Determine the [X, Y] coordinate at the center of the cell enclosing the given text.  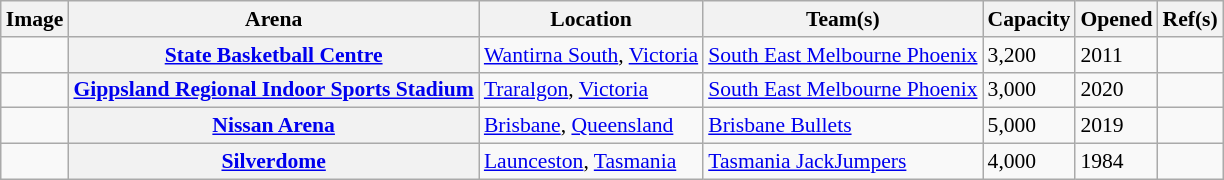
1984 [1116, 162]
State Basketball Centre [273, 55]
Image [35, 19]
3,000 [1030, 90]
Launceston, Tasmania [591, 162]
Location [591, 19]
2020 [1116, 90]
Brisbane Bullets [842, 126]
Capacity [1030, 19]
Opened [1116, 19]
Ref(s) [1190, 19]
4,000 [1030, 162]
Silverdome [273, 162]
5,000 [1030, 126]
Arena [273, 19]
3,200 [1030, 55]
Team(s) [842, 19]
Gippsland Regional Indoor Sports Stadium [273, 90]
2011 [1116, 55]
Tasmania JackJumpers [842, 162]
Wantirna South, Victoria [591, 55]
Traralgon, Victoria [591, 90]
Brisbane, Queensland [591, 126]
Nissan Arena [273, 126]
2019 [1116, 126]
